From the cell containing the given text, extract its center point as (x, y) coordinate. 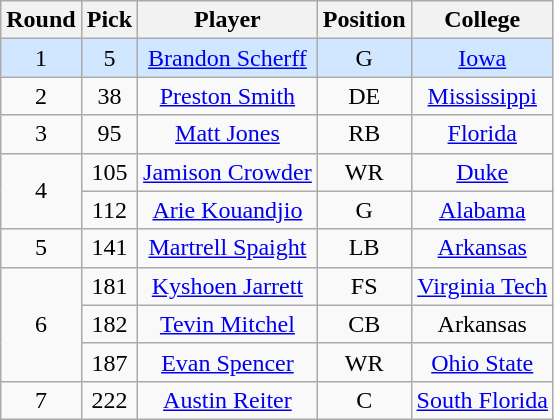
95 (109, 134)
Pick (109, 20)
DE (364, 96)
Arie Kouandjio (228, 210)
Kyshoen Jarrett (228, 286)
Austin Reiter (228, 400)
Martrell Spaight (228, 248)
181 (109, 286)
Matt Jones (228, 134)
3 (41, 134)
Florida (482, 134)
Mississippi (482, 96)
Evan Spencer (228, 362)
C (364, 400)
Ohio State (482, 362)
Jamison Crowder (228, 172)
CB (364, 324)
141 (109, 248)
4 (41, 191)
Tevin Mitchel (228, 324)
2 (41, 96)
Duke (482, 172)
38 (109, 96)
Preston Smith (228, 96)
Iowa (482, 58)
1 (41, 58)
FS (364, 286)
Position (364, 20)
South Florida (482, 400)
Alabama (482, 210)
222 (109, 400)
College (482, 20)
6 (41, 324)
Brandon Scherff (228, 58)
187 (109, 362)
7 (41, 400)
182 (109, 324)
RB (364, 134)
105 (109, 172)
112 (109, 210)
Round (41, 20)
LB (364, 248)
Virginia Tech (482, 286)
Player (228, 20)
